From the cell containing the given text, extract its center point as [x, y] coordinate. 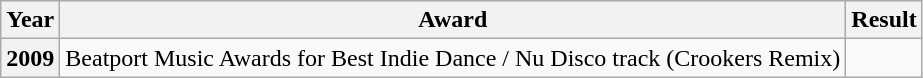
Beatport Music Awards for Best Indie Dance / Nu Disco track (Crookers Remix) [453, 58]
Result [884, 20]
Award [453, 20]
2009 [30, 58]
Year [30, 20]
